Return (X, Y) of the center of cell containing provided text 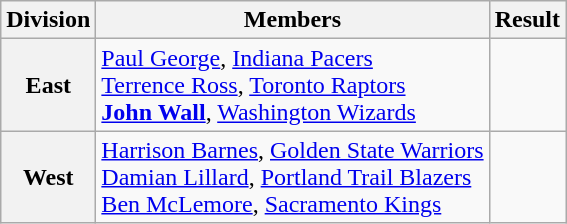
Division (48, 20)
Paul George, Indiana PacersTerrence Ross, Toronto RaptorsJohn Wall, Washington Wizards (292, 85)
East (48, 85)
Result (527, 20)
Harrison Barnes, Golden State WarriorsDamian Lillard, Portland Trail BlazersBen McLemore, Sacramento Kings (292, 177)
Members (292, 20)
West (48, 177)
